Search for the cell housing the specified text and yield its (x, y) center coordinate. 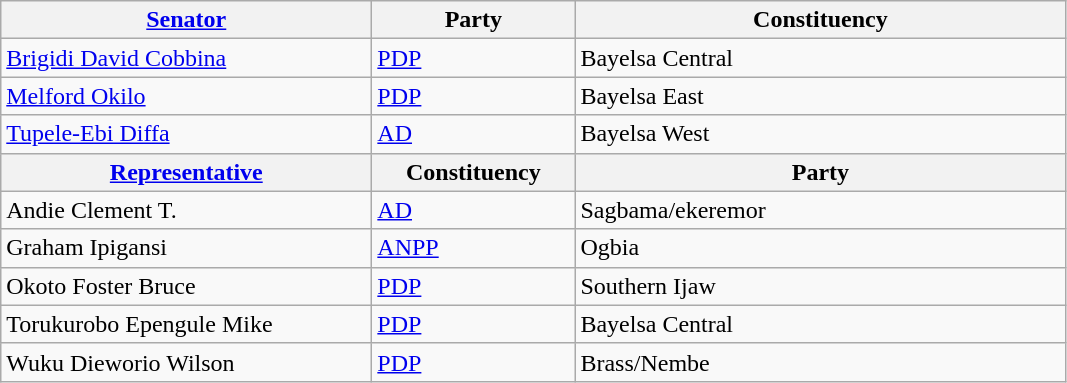
Bayelsa West (820, 134)
Andie Clement T. (186, 210)
Representative (186, 172)
Ogbia (820, 248)
Brigidi David Cobbina (186, 58)
Torukurobo Epengule Mike (186, 324)
Okoto Foster Bruce (186, 286)
Wuku Dieworio Wilson (186, 362)
ANPP (474, 248)
Brass/Nembe (820, 362)
Tupele-Ebi Diffa (186, 134)
Sagbama/ekeremor (820, 210)
Senator (186, 20)
Graham Ipigansi (186, 248)
Melford Okilo (186, 96)
Southern Ijaw (820, 286)
Bayelsa East (820, 96)
